For the text-containing cell, return its midpoint in [x, y] coordinate format. 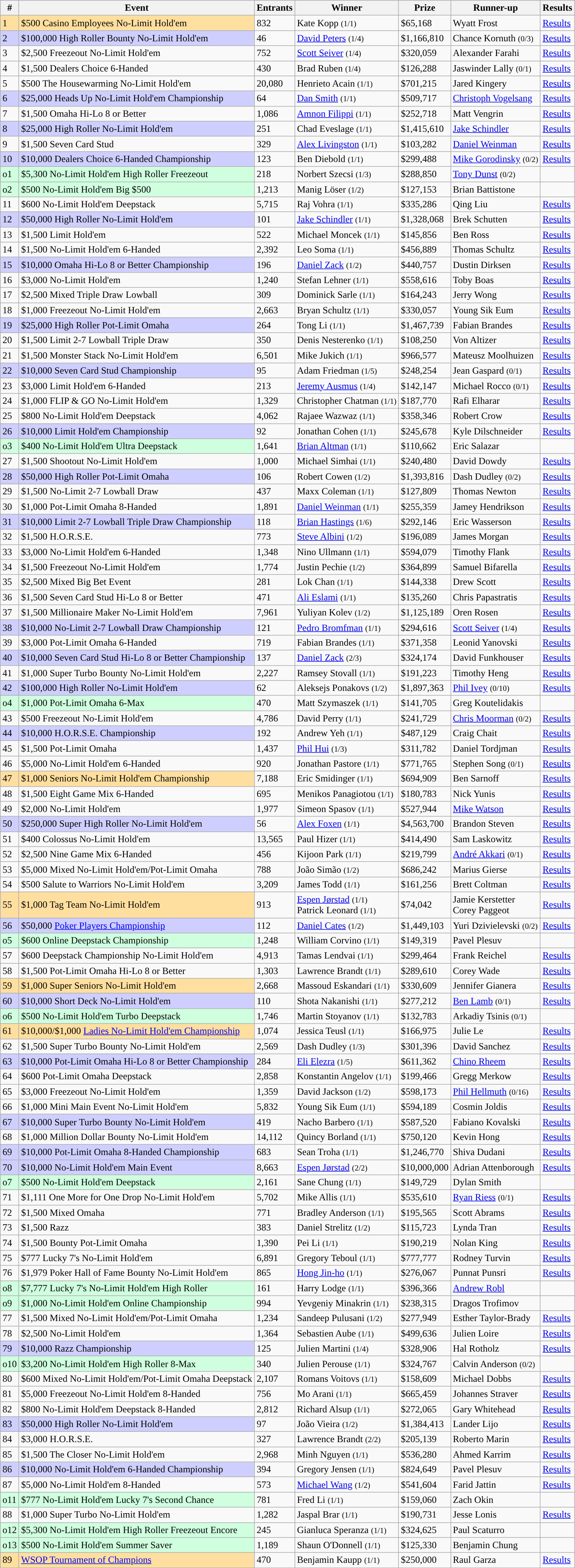
Mo Arani (1/1) [347, 1394]
Matt Vengrin [496, 114]
9 [10, 144]
$125,330 [425, 1545]
$1,328,068 [425, 220]
$272,065 [425, 1409]
Sean Troha (1/1) [347, 1152]
$135,260 [425, 597]
$142,147 [425, 386]
Brian Battistone [496, 189]
6 [10, 98]
o11 [10, 1500]
6,501 [275, 355]
2,107 [275, 1379]
Minh Nguyen (1/1) [347, 1454]
$330,609 [425, 986]
82 [10, 1409]
Alex Livingston (1/1) [347, 144]
26 [10, 431]
$10,000 No-Limit Hold'em 6-Handed Championship [137, 1470]
Steve Albini (1/2) [347, 537]
Robert Crow [496, 416]
$324,625 [425, 1530]
$2,500 No-Limit Hold'em [137, 1333]
$1,500 Mixed Omaha [137, 1213]
$800 No-Limit Hold'em Deepstack 8-Handed [137, 1409]
$1,500 Bounty Pot-Limit Omaha [137, 1243]
Jerry Wong [496, 295]
Konstantin Angelov (1/1) [347, 1076]
24 [10, 401]
$108,250 [425, 340]
$127,153 [425, 189]
Daniel Weinman (1/1) [347, 507]
Fabian Brandes [496, 325]
$1,166,810 [425, 38]
Michael Simhai (1/1) [347, 461]
27 [10, 461]
$65,168 [425, 23]
79 [10, 1348]
1,189 [275, 1545]
Von Altizer [496, 340]
20,080 [275, 83]
Benjamin Chung [496, 1545]
329 [275, 144]
$1,500 H.O.R.S.E. [137, 537]
$126,288 [425, 68]
$252,718 [425, 114]
Jesse Lonis [496, 1515]
44 [10, 733]
$292,146 [425, 522]
$1,000 Super Seniors No-Limit Hold'em [137, 986]
86 [10, 1470]
$1,000 Freezeout No-Limit Hold'em [137, 310]
Daniel Cates (1/2) [347, 926]
$1,500 Limit 2-7 Lowball Triple Draw [137, 340]
$500 Freezeout No-Limit Hold'em [137, 718]
Alex Foxen (1/1) [347, 824]
Dominick Sarle (1/1) [347, 295]
$600 Pot-Limit Omaha Deepstack [137, 1076]
$440,757 [425, 265]
$145,856 [425, 235]
$199,466 [425, 1076]
Tony Dunst (0/2) [496, 174]
Jean Gaspard (0/1) [496, 370]
60 [10, 1001]
o6 [10, 1016]
Amnon Filippi (1/1) [347, 114]
Dan Smith (1/1) [347, 98]
Marius Gierse [496, 869]
Julie Le [496, 1031]
$25,000 High Roller No-Limit Hold'em [137, 129]
Romans Voitovs (1/1) [347, 1379]
$686,242 [425, 869]
Frank Reichel [496, 956]
50 [10, 824]
o7 [10, 1182]
Simeon Spasov (1/1) [347, 809]
19 [10, 325]
$600 Online Deepstack Championship [137, 941]
52 [10, 854]
David Sanchez [496, 1046]
695 [275, 794]
309 [275, 295]
Harry Lodge (1/1) [347, 1288]
Ahmed Karrim [496, 1454]
Punnat Punsri [496, 1273]
Sandeep Pulusani (1/2) [347, 1318]
$277,212 [425, 1001]
o12 [10, 1530]
$1,500 Pot-Limit Omaha [137, 748]
Stefan Lehner (1/1) [347, 280]
Oren Rosen [496, 612]
Ben Ross [496, 235]
13,565 [275, 839]
Chad Eveslage (1/1) [347, 129]
$10,000 Limit Hold'em Championship [137, 431]
6,891 [275, 1258]
$456,889 [425, 250]
Jennifer Gianera [496, 986]
Mike Allis (1/1) [347, 1198]
$2,500 Nine Game Mix 6-Handed [137, 854]
$159,060 [425, 1500]
8,663 [275, 1167]
75 [10, 1258]
Norbert Szecsi (1/3) [347, 174]
Fred Li (1/1) [347, 1500]
$141,705 [425, 703]
$3,000 Freezeout No-Limit Hold'em [137, 1092]
$1,500 Super Turbo Bounty No-Limit Hold'em [137, 1046]
$611,362 [425, 1061]
51 [10, 839]
$10,000 H.O.R.S.E. Championship [137, 733]
137 [275, 658]
o8 [10, 1288]
$187,770 [425, 401]
$499,636 [425, 1333]
45 [10, 748]
16 [10, 280]
$301,396 [425, 1046]
$196,089 [425, 537]
Espen Jørstad (2/2) [347, 1167]
$701,215 [425, 83]
$10,000 Pot-Limit Omaha 8-Handed Championship [137, 1152]
Nacho Barbero (1/1) [347, 1122]
1,282 [275, 1515]
Timothy Heng [496, 673]
Ben Diebold (1/1) [347, 159]
350 [275, 340]
394 [275, 1470]
Jonathan Cohen (1/1) [347, 431]
Menikos Panagiotou (1/1) [347, 794]
1,213 [275, 189]
Julien Perouse (1/1) [347, 1364]
29 [10, 492]
$824,649 [425, 1470]
Timothy Flank [496, 552]
573 [275, 1485]
$1,500 Mixed No-Limit Hold'em/Pot-Limit Omaha [137, 1318]
8 [10, 129]
$328,906 [425, 1348]
37 [10, 612]
$1,111 One More for One Drop No-Limit Hold'em [137, 1198]
35 [10, 582]
$320,059 [425, 53]
66 [10, 1107]
$600 Deepstack Championship No-Limit Hold'em [137, 956]
Ali Eslami (1/1) [347, 597]
4,786 [275, 718]
# [10, 8]
$750,120 [425, 1137]
Andrew Yeh (1/1) [347, 733]
Lander Lijo [496, 1424]
Gary Whitehead [496, 1409]
$558,616 [425, 280]
1,390 [275, 1243]
161 [275, 1288]
Zach Okin [496, 1500]
$500 No-Limit Hold'em Turbo Deepstack [137, 1016]
$115,723 [425, 1228]
William Corvino (1/1) [347, 941]
42 [10, 688]
$240,480 [425, 461]
Rodney Turvin [496, 1258]
4,913 [275, 956]
$1,000 Tag Team No-Limit Hold'em [137, 905]
$5,000 No-Limit Hold'em 8-Handed [137, 1485]
Ryan Riess (0/1) [496, 1198]
11 [10, 204]
$1,000 Seniors No-Limit Hold'em Championship [137, 779]
83 [10, 1424]
$5,000 Mixed No-Limit Hold'em/Pot-Limit Omaha [137, 869]
$10,000 Super Turbo Bounty No-Limit Hold'em [137, 1122]
Dragos Trofimov [496, 1303]
$3,000 No-Limit Hold'em [137, 280]
125 [275, 1348]
Runner-up [496, 8]
Eric Smidinger (1/1) [347, 779]
$1,125,189 [425, 612]
Jamey Hendrikson [496, 507]
14 [10, 250]
Dylan Smith [496, 1182]
41 [10, 673]
Gregg Merkow [496, 1076]
Eli Elezra (1/5) [347, 1061]
33 [10, 552]
$500 Salute to Warriors No-Limit Hold'em [137, 884]
Richard Alsup (1/1) [347, 1409]
Raj Vohra (1/1) [347, 204]
$219,799 [425, 854]
$1,979 Poker Hall of Fame Bounty No-Limit Hold'em [137, 1273]
$594,079 [425, 552]
Mike Jukich (1/1) [347, 355]
2,812 [275, 1409]
$288,850 [425, 174]
1,364 [275, 1333]
Fabiano Kovalski [496, 1122]
$1,500 Freezeout No-Limit Hold'em [137, 567]
$330,057 [425, 310]
$487,129 [425, 733]
437 [275, 492]
$594,189 [425, 1107]
327 [275, 1439]
430 [275, 68]
Brek Schutten [496, 220]
Entrants [275, 8]
$1,449,103 [425, 926]
$665,459 [425, 1394]
1,359 [275, 1092]
$1,500 No-Limit Hold'em 6-Handed [137, 250]
$277,949 [425, 1318]
$1,500 Omaha Hi-Lo 8 or Better [137, 114]
Robert Cowen (1/2) [347, 476]
Kyle Dilschneider [496, 431]
10 [10, 159]
James Morgan [496, 537]
$1,000 Super Turbo Bounty No-Limit Hold'em [137, 673]
Winner [347, 8]
$500 Casino Employees No-Limit Hold'em [137, 23]
2 [10, 38]
95 [275, 370]
81 [10, 1394]
$324,174 [425, 658]
$299,464 [425, 956]
913 [275, 905]
$311,782 [425, 748]
1,000 [275, 461]
55 [10, 905]
$255,359 [425, 507]
89 [10, 1560]
Nolan King [496, 1243]
788 [275, 869]
$600 Mixed No-Limit Hold'em/Pot-Limit Omaha Deepstack [137, 1379]
Wyatt Frost [496, 23]
Michael Moncek (1/1) [347, 235]
$3,000 No-Limit Hold'em 6-Handed [137, 552]
Dash Dudley (1/3) [347, 1046]
$2,500 Mixed Big Bet Event [137, 582]
Jonathan Pastore (1/1) [347, 764]
74 [10, 1243]
Craig Chait [496, 733]
4 [10, 68]
67 [10, 1122]
$25,000 High Roller Pot-Limit Omaha [137, 325]
o1 [10, 174]
61 [10, 1031]
o5 [10, 941]
$364,899 [425, 567]
756 [275, 1394]
Jaswinder Lally (0/1) [496, 68]
Brett Coltman [496, 884]
Young Sik Eum [496, 310]
Jeremy Ausmus (1/4) [347, 386]
Matt Szymaszek (1/1) [347, 703]
$3,000 H.O.R.S.E. [137, 1439]
$1,500 No-Limit 2-7 Lowball Draw [137, 492]
Lynda Tran [496, 1228]
$10,000 Short Deck No-Limit Hold'em [137, 1001]
97 [275, 1424]
7,188 [275, 779]
Daniel Tordjman [496, 748]
$294,616 [425, 627]
251 [275, 129]
752 [275, 53]
WSOP Tournament of Champions [137, 1560]
Jamie Kerstetter Corey Paggeot [496, 905]
$110,662 [425, 446]
Sam Laskowitz [496, 839]
Lok Chan (1/1) [347, 582]
$3,000 Limit Hold'em 6-Handed [137, 386]
Christoph Vogelsang [496, 98]
Greg Koutelidakis [496, 703]
Toby Boas [496, 280]
Eric Wasserson [496, 522]
1,774 [275, 567]
$25,000 Heads Up No-Limit Hold'em Championship [137, 98]
Drew Scott [496, 582]
1,329 [275, 401]
Johannes Straver [496, 1394]
Yevgeniy Minakrin (1/1) [347, 1303]
David Perry (1/1) [347, 718]
$10,000 No-Limit Hold'em Main Event [137, 1167]
Sebastien Aube (1/1) [347, 1333]
$1,500 Seven Card Stud Hi-Lo 8 or Better [137, 597]
781 [275, 1500]
40 [10, 658]
$2,000 No-Limit Hold'em [137, 809]
68 [10, 1137]
Bryan Schultz (1/1) [347, 310]
1,074 [275, 1031]
106 [275, 476]
David Funkhouser [496, 658]
$536,280 [425, 1454]
$1,000 Million Dollar Bounty No-Limit Hold'em [137, 1137]
$1,000 Pot-Limit Omaha 6-Max [137, 703]
17 [10, 295]
$241,729 [425, 718]
88 [10, 1515]
Rajaee Wazwaz (1/1) [347, 416]
$1,000 Pot-Limit Omaha 8-Handed [137, 507]
$777 Lucky 7's No-Limit Hold'em [137, 1258]
David Dowdy [496, 461]
80 [10, 1379]
$10,000 Seven Card Stud Hi-Lo 8 or Better Championship [137, 658]
Jared Kingery [496, 83]
$500 No-Limit Hold'em Summer Saver [137, 1545]
$396,366 [425, 1288]
$149,319 [425, 941]
192 [275, 733]
1,303 [275, 971]
Kate Kopp (1/1) [347, 23]
$3,000 Pot-Limit Omaha 6-Handed [137, 642]
$335,286 [425, 204]
73 [10, 1228]
3,209 [275, 884]
$1,467,739 [425, 325]
Rafi Elharar [496, 401]
$694,909 [425, 779]
Daniel Zack (2/3) [347, 658]
245 [275, 1530]
$276,067 [425, 1273]
5,702 [275, 1198]
$587,520 [425, 1122]
$5,300 No-Limit Hold'em High Roller Freezeout Encore [137, 1530]
1,348 [275, 552]
$358,346 [425, 416]
1,977 [275, 809]
$10,000 Pot-Limit Omaha Hi-Lo 8 or Better Championship [137, 1061]
$541,604 [425, 1485]
$400 Colossus No-Limit Hold'em [137, 839]
David Peters (1/4) [347, 38]
1,641 [275, 446]
$1,000 FLIP & GO No-Limit Hold'em [137, 401]
Leonid Yanovski [496, 642]
Yuliyan Kolev (1/2) [347, 612]
$600 No-Limit Hold'em Deepstack [137, 204]
$2,500 Freezeout No-Limit Hold'em [137, 53]
Adam Friedman (1/5) [347, 370]
Farid Jattin [496, 1485]
773 [275, 537]
Shiva Dudani [496, 1152]
$1,500 Dealers Choice 6-Handed [137, 68]
$190,731 [425, 1515]
$966,577 [425, 355]
1,234 [275, 1318]
$500 No-Limit Hold'em Big $500 [137, 189]
$3,200 No-Limit Hold'em High Roller 8-Max [137, 1364]
18 [10, 310]
Denis Nesterenko (1/1) [347, 340]
69 [10, 1152]
Dustin Dirksen [496, 265]
54 [10, 884]
Mateusz Moolhuizen [496, 355]
76 [10, 1273]
48 [10, 794]
Alexander Farahi [496, 53]
Lawrence Brandt (1/1) [347, 971]
Julien Martini (1/4) [347, 1348]
Brian Hastings (1/6) [347, 522]
5,832 [275, 1107]
39 [10, 642]
$195,565 [425, 1213]
Jake Schindler [496, 129]
Phil Hui (1/3) [347, 748]
36 [10, 597]
Ben Lamb (0/1) [496, 1001]
Hong Jin-ho (1/1) [347, 1273]
57 [10, 956]
$535,610 [425, 1198]
110 [275, 1001]
1,240 [275, 280]
2,668 [275, 986]
$74,042 [425, 905]
20 [10, 340]
92 [275, 431]
$1,000 No-Limit Hold'em Online Championship [137, 1303]
Phil Ivey (0/10) [496, 688]
419 [275, 1122]
77 [10, 1318]
$10,000/$1,000 Ladies No-Limit Hold'em Championship [137, 1031]
7 [10, 114]
Shota Nakanishi (1/1) [347, 1001]
$158,609 [425, 1379]
o3 [10, 446]
Leo Soma (1/1) [347, 250]
72 [10, 1213]
$1,000 Super Turbo No-Limit Hold'em [137, 1515]
31 [10, 522]
Pei Li (1/1) [347, 1243]
471 [275, 597]
Chris Moorman (0/2) [496, 718]
Andrew Robl [496, 1288]
o4 [10, 703]
$371,358 [425, 642]
15 [10, 265]
Ramsey Stovall (1/1) [347, 673]
$248,254 [425, 370]
Ben Sarnoff [496, 779]
$144,338 [425, 582]
683 [275, 1152]
Calvin Anderson (0/2) [496, 1364]
$238,315 [425, 1303]
123 [275, 159]
87 [10, 1485]
$289,610 [425, 971]
$10,000 Seven Card Stud Championship [137, 370]
Eric Salazar [496, 446]
Brian Altman (1/1) [347, 446]
7,961 [275, 612]
$1,500 Millionaire Maker No-Limit Hold'em [137, 612]
$500 The Housewarming No-Limit Hold'em [137, 83]
$7,777 Lucky 7's No-Limit Hold'em High Roller [137, 1288]
$1,000 Mini Main Event No-Limit Hold'em [137, 1107]
$10,000 No-Limit 2-7 Lowball Draw Championship [137, 627]
Shaun O'Donnell (1/1) [347, 1545]
Aleksejs Ponakovs (1/2) [347, 688]
25 [10, 416]
$250,000 [425, 1560]
12 [10, 220]
771 [275, 1213]
$598,173 [425, 1092]
$191,223 [425, 673]
Christopher Chatman (1/1) [347, 401]
2,392 [275, 250]
$4,563,700 [425, 824]
1,248 [275, 941]
$50,000 Poker Players Championship [137, 926]
David Jackson (1/2) [347, 1092]
3 [10, 53]
Prize [425, 8]
85 [10, 1454]
$800 No-Limit Hold'em Deepstack [137, 416]
$10,000 Omaha Hi-Lo 8 or Better Championship [137, 265]
Paul Scaturro [496, 1530]
$5,300 No-Limit Hold'em High Roller Freezeout [137, 174]
Mike Gorodinsky (0/2) [496, 159]
$1,500 Shootout No-Limit Hold'em [137, 461]
$161,256 [425, 884]
$1,384,413 [425, 1424]
Michael Dobbs [496, 1379]
$132,783 [425, 1016]
Espen Jørstad (1/1) Patrick Leonard (1/1) [347, 905]
1,437 [275, 748]
Sane Chung (1/1) [347, 1182]
65 [10, 1092]
Stephen Song (0/1) [496, 764]
Kijoon Park (1/1) [347, 854]
Gregory Teboul (1/1) [347, 1258]
$10,000 Limit 2-7 Lowball Triple Draw Championship [137, 522]
47 [10, 779]
63 [10, 1061]
383 [275, 1228]
Nick Yunis [496, 794]
14,112 [275, 1137]
5 [10, 83]
Esther Taylor-Brady [496, 1318]
Corey Wade [496, 971]
$1,393,816 [425, 476]
$10,000,000 [425, 1167]
Henrieto Acain (1/1) [347, 83]
Pedro Bromfman (1/1) [347, 627]
2,161 [275, 1182]
22 [10, 370]
Gregory Jensen (1/1) [347, 1470]
Brad Ruben (1/4) [347, 68]
Bradley Anderson (1/1) [347, 1213]
Maxx Coleman (1/1) [347, 492]
2,227 [275, 673]
196 [275, 265]
$166,975 [425, 1031]
218 [275, 174]
Tamas Lendvai (1/1) [347, 956]
$500 No-Limit Hold'em Deepstack [137, 1182]
Lawrence Brandt (2/2) [347, 1439]
$1,415,610 [425, 129]
2,569 [275, 1046]
$1,897,363 [425, 688]
Daniel Zack (1/2) [347, 265]
$1,500 Pot-Limit Omaha Hi-Lo 8 or Better [137, 971]
Brandon Steven [496, 824]
Samuel Bifarella [496, 567]
59 [10, 986]
Daniel Weinman [496, 144]
865 [275, 1273]
5,715 [275, 204]
Event [137, 8]
32 [10, 537]
Quincy Borland (1/1) [347, 1137]
340 [275, 1364]
Hal Rotholz [496, 1348]
522 [275, 235]
Cosmin Joldis [496, 1107]
$10,000 Dealers Choice 6-Handed Championship [137, 159]
$414,490 [425, 839]
719 [275, 642]
$509,717 [425, 98]
Chino Rheem [496, 1061]
Julien Loire [496, 1333]
$5,000 Freezeout No-Limit Hold'em 8-Handed [137, 1394]
112 [275, 926]
Kevin Hong [496, 1137]
João Vieira (1/2) [347, 1424]
Roberto Marin [496, 1439]
$527,944 [425, 809]
Chris Papastratis [496, 597]
Michael Wang (1/2) [347, 1485]
o9 [10, 1303]
Yuri Dzivielevski (0/2) [496, 926]
1,891 [275, 507]
Benjamin Kaupp (1/1) [347, 1560]
4,062 [275, 416]
$100,000 High Roller Bounty No-Limit Hold'em [137, 38]
118 [275, 522]
$245,678 [425, 431]
Massoud Eskandari (1/1) [347, 986]
281 [275, 582]
$205,139 [425, 1439]
$299,488 [425, 159]
21 [10, 355]
34 [10, 567]
$250,000 Super High Roller No-Limit Hold'em [137, 824]
Michael Rocco (0/1) [496, 386]
58 [10, 971]
o2 [10, 189]
28 [10, 476]
$777,777 [425, 1258]
Young Sik Eum (1/1) [347, 1107]
$1,246,770 [425, 1152]
Jessica Teusl (1/1) [347, 1031]
121 [275, 627]
$2,500 Mixed Triple Draw Lowball [137, 295]
Raul Garza [496, 1560]
$5,000 No-Limit Hold'em 6-Handed [137, 764]
Qing Liu [496, 204]
$180,783 [425, 794]
Jake Schindler (1/1) [347, 220]
Manig Löser (1/2) [347, 189]
Fabian Brandes (1/1) [347, 642]
$777 No-Limit Hold'em Lucky 7's Second Chance [137, 1500]
213 [275, 386]
Gianluca Speranza (1/1) [347, 1530]
$1,500 Limit Hold'em [137, 235]
Nino Ullmann (1/1) [347, 552]
João Simão (1/2) [347, 869]
84 [10, 1439]
43 [10, 718]
456 [275, 854]
70 [10, 1167]
$400 No-Limit Hold'em Ultra Deepstack [137, 446]
1 [10, 23]
Mike Watson [496, 809]
$1,500 Eight Game Mix 6-Handed [137, 794]
Tong Li (1/1) [347, 325]
264 [275, 325]
Daniel Strelitz (1/2) [347, 1228]
$149,729 [425, 1182]
Scott Abrams [496, 1213]
$1,500 Razz [137, 1228]
13 [10, 235]
$164,243 [425, 295]
$100,000 High Roller No-Limit Hold'em [137, 688]
$1,500 Monster Stack No-Limit Hold'em [137, 355]
$771,765 [425, 764]
71 [10, 1198]
101 [275, 220]
1,086 [275, 114]
78 [10, 1333]
832 [275, 23]
Chance Kornuth (0/3) [496, 38]
Arkadiy Tsinis (0/1) [496, 1016]
Martin Stoyanov (1/1) [347, 1016]
49 [10, 809]
994 [275, 1303]
$324,767 [425, 1364]
o10 [10, 1364]
Adrian Attenborough [496, 1167]
2,858 [275, 1076]
Paul Hizer (1/1) [347, 839]
$50,000 High Roller Pot-Limit Omaha [137, 476]
30 [10, 507]
Justin Pechie (1/2) [347, 567]
Dash Dudley (0/2) [496, 476]
Thomas Newton [496, 492]
$190,219 [425, 1243]
$1,500 The Closer No-Limit Hold'em [137, 1454]
Phil Hellmuth (0/16) [496, 1092]
23 [10, 386]
$103,282 [425, 144]
38 [10, 627]
$10,000 Razz Championship [137, 1348]
$127,809 [425, 492]
Jaspal Brar (1/1) [347, 1515]
2,663 [275, 310]
Thomas Schultz [496, 250]
o13 [10, 1545]
1,746 [275, 1016]
$1,500 Seven Card Stud [137, 144]
2,968 [275, 1454]
53 [10, 869]
James Todd (1/1) [347, 884]
920 [275, 764]
284 [275, 1061]
André Akkari (0/1) [496, 854]
